Determine the (X, Y) coordinate at the center of the cell enclosing the given text.  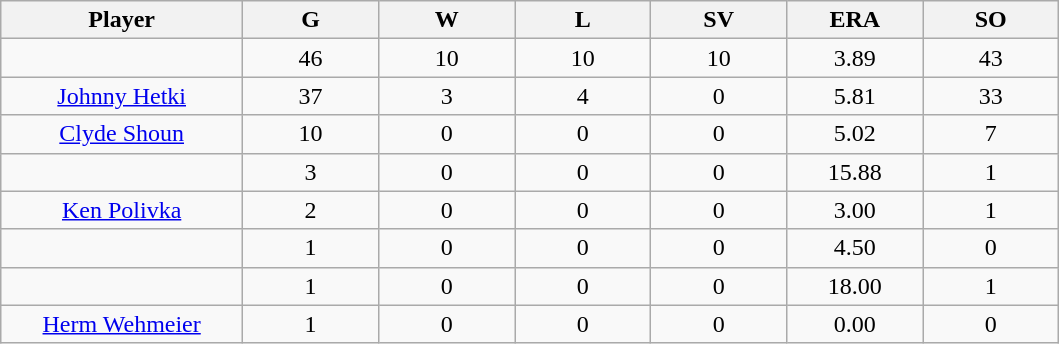
43 (991, 58)
2 (311, 210)
0.00 (855, 324)
SV (719, 20)
18.00 (855, 286)
37 (311, 96)
W (447, 20)
5.81 (855, 96)
Player (122, 20)
SO (991, 20)
46 (311, 58)
4.50 (855, 248)
Johnny Hetki (122, 96)
Herm Wehmeier (122, 324)
7 (991, 134)
4 (583, 96)
G (311, 20)
15.88 (855, 172)
3.00 (855, 210)
5.02 (855, 134)
Clyde Shoun (122, 134)
3.89 (855, 58)
ERA (855, 20)
33 (991, 96)
Ken Polivka (122, 210)
L (583, 20)
